Detect which cell encompasses the target text, then output its (x, y) center coordinate. 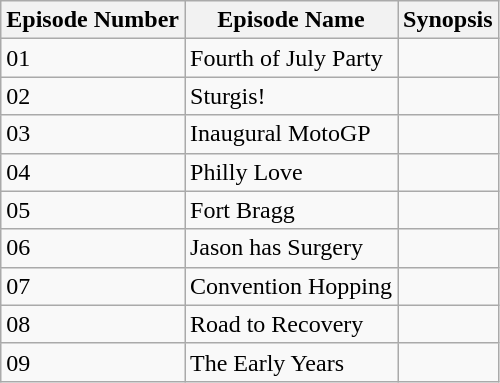
03 (93, 134)
Road to Recovery (290, 324)
09 (93, 362)
Sturgis! (290, 96)
Episode Number (93, 20)
07 (93, 286)
Convention Hopping (290, 286)
02 (93, 96)
Fourth of July Party (290, 58)
Inaugural MotoGP (290, 134)
04 (93, 172)
Synopsis (448, 20)
Episode Name (290, 20)
05 (93, 210)
06 (93, 248)
The Early Years (290, 362)
Philly Love (290, 172)
08 (93, 324)
Jason has Surgery (290, 248)
Fort Bragg (290, 210)
01 (93, 58)
